Scan for the cell matching the given text and deliver its [x, y] coordinate at center. 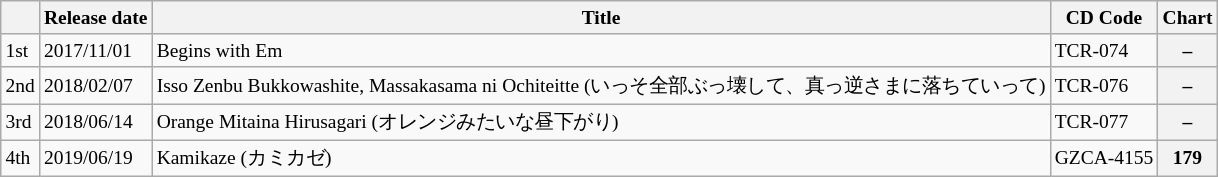
2nd [20, 85]
GZCA-4155 [1104, 158]
2018/02/07 [96, 85]
TCR-074 [1104, 50]
TCR-076 [1104, 85]
Title [601, 18]
Release date [96, 18]
Isso Zenbu Bukkowashite, Massakasama ni Ochiteitte (いっそ全部ぶっ壊して、真っ逆さまに落ちていって) [601, 85]
2017/11/01 [96, 50]
2019/06/19 [96, 158]
CD Code [1104, 18]
Kamikaze (カミカゼ) [601, 158]
3rd [20, 122]
Begins with Em [601, 50]
Orange Mitaina Hirusagari (オレンジみたいな昼下がり) [601, 122]
4th [20, 158]
1st [20, 50]
179 [1188, 158]
Chart [1188, 18]
TCR-077 [1104, 122]
2018/06/14 [96, 122]
